Provide the [X, Y] coordinate of the cell's center where the given text is located.  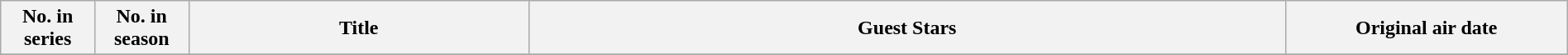
No. in series [48, 28]
No. in season [141, 28]
Title [359, 28]
Original air date [1426, 28]
Guest Stars [906, 28]
